Extract the (x, y) coordinate from the center of the cell holding the provided text.  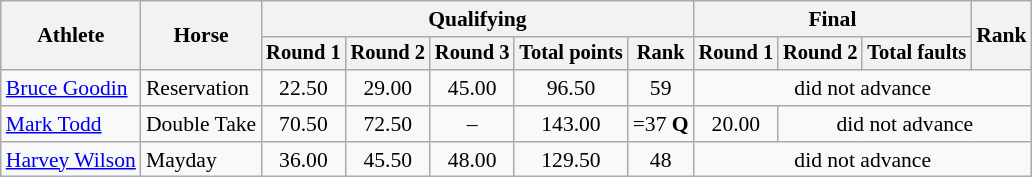
Qualifying (477, 19)
Final (832, 19)
22.50 (303, 88)
Horse (201, 36)
143.00 (570, 124)
Mark Todd (71, 124)
20.00 (736, 124)
45.00 (472, 88)
Bruce Goodin (71, 88)
Double Take (201, 124)
59 (661, 88)
Total points (570, 54)
=37 Q (661, 124)
Total faults (916, 54)
70.50 (303, 124)
72.50 (388, 124)
29.00 (388, 88)
96.50 (570, 88)
– (472, 124)
Athlete (71, 36)
Round 3 (472, 54)
Reservation (201, 88)
